Return (X, Y) of the center of cell containing provided text 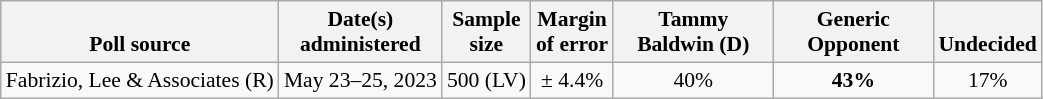
43% (853, 80)
Marginof error (572, 32)
± 4.4% (572, 80)
500 (LV) (486, 80)
Poll source (140, 32)
May 23–25, 2023 (360, 80)
Date(s)administered (360, 32)
Undecided (987, 32)
Samplesize (486, 32)
17% (987, 80)
Fabrizio, Lee & Associates (R) (140, 80)
TammyBaldwin (D) (693, 32)
40% (693, 80)
GenericOpponent (853, 32)
